Search for the cell housing the specified text and yield its (x, y) center coordinate. 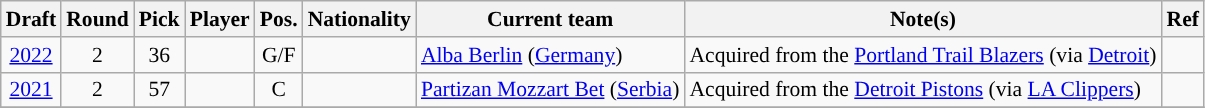
Acquired from the Portland Trail Blazers (via Detroit) (922, 55)
Pos. (279, 19)
Acquired from the Detroit Pistons (via LA Clippers) (922, 90)
Player (220, 19)
Ref (1183, 19)
Draft (31, 19)
Partizan Mozzart Bet (Serbia) (550, 90)
2021 (31, 90)
57 (160, 90)
Current team (550, 19)
C (279, 90)
Nationality (360, 19)
Alba Berlin (Germany) (550, 55)
2022 (31, 55)
Pick (160, 19)
36 (160, 55)
Round (98, 19)
Note(s) (922, 19)
G/F (279, 55)
